Find where the given text appears and provide that cell's center as (x, y) coordinate. 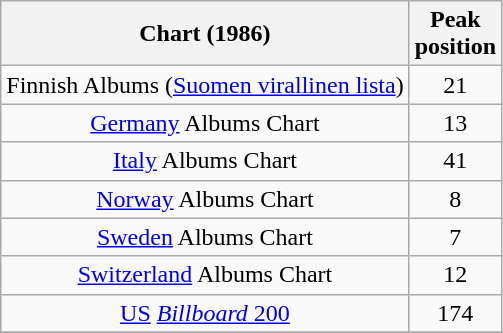
41 (455, 161)
Germany Albums Chart (205, 123)
174 (455, 313)
Sweden Albums Chart (205, 237)
Switzerland Albums Chart (205, 275)
US Billboard 200 (205, 313)
Italy Albums Chart (205, 161)
Chart (1986) (205, 34)
Finnish Albums (Suomen virallinen lista) (205, 85)
Norway Albums Chart (205, 199)
12 (455, 275)
Peakposition (455, 34)
7 (455, 237)
21 (455, 85)
13 (455, 123)
8 (455, 199)
